Output the [X, Y] coordinate of the center of the cell containing the given text.  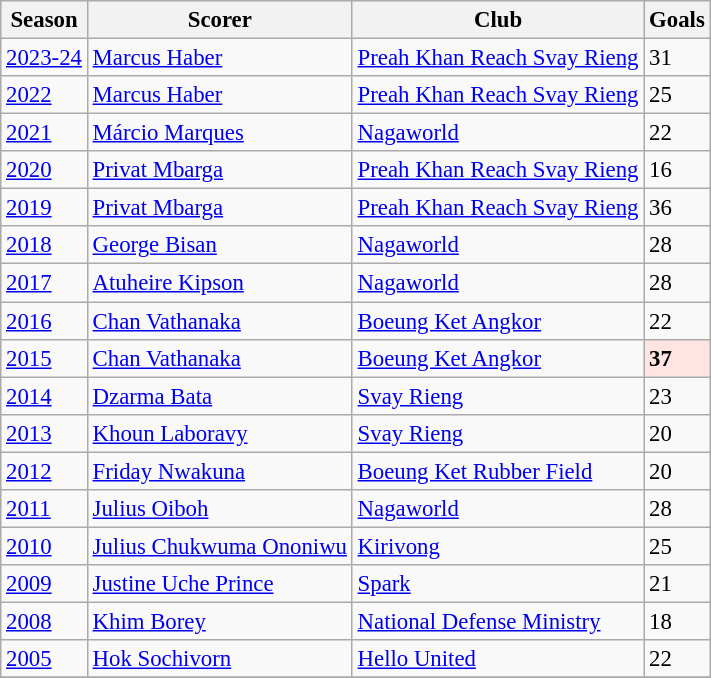
2008 [44, 621]
2020 [44, 170]
George Bisan [220, 245]
Márcio Marques [220, 133]
2018 [44, 245]
Hok Sochivorn [220, 659]
Hello United [498, 659]
18 [677, 621]
Friday Nwakuna [220, 471]
21 [677, 584]
National Defense Ministry [498, 621]
Scorer [220, 20]
Goals [677, 20]
2021 [44, 133]
2023-24 [44, 58]
2010 [44, 546]
2011 [44, 509]
Spark [498, 584]
23 [677, 396]
2014 [44, 396]
16 [677, 170]
Dzarma Bata [220, 396]
Boeung Ket Rubber Field [498, 471]
Khoun Laboravy [220, 433]
36 [677, 208]
2013 [44, 433]
2022 [44, 95]
Justine Uche Prince [220, 584]
Julius Chukwuma Ononiwu [220, 546]
Kirivong [498, 546]
Khim Borey [220, 621]
Season [44, 20]
2015 [44, 358]
2016 [44, 321]
2017 [44, 283]
2012 [44, 471]
31 [677, 58]
Club [498, 20]
Julius Oiboh [220, 509]
2009 [44, 584]
2005 [44, 659]
2019 [44, 208]
37 [677, 358]
Atuheire Kipson [220, 283]
